Search for the cell housing the specified text and yield its [X, Y] center coordinate. 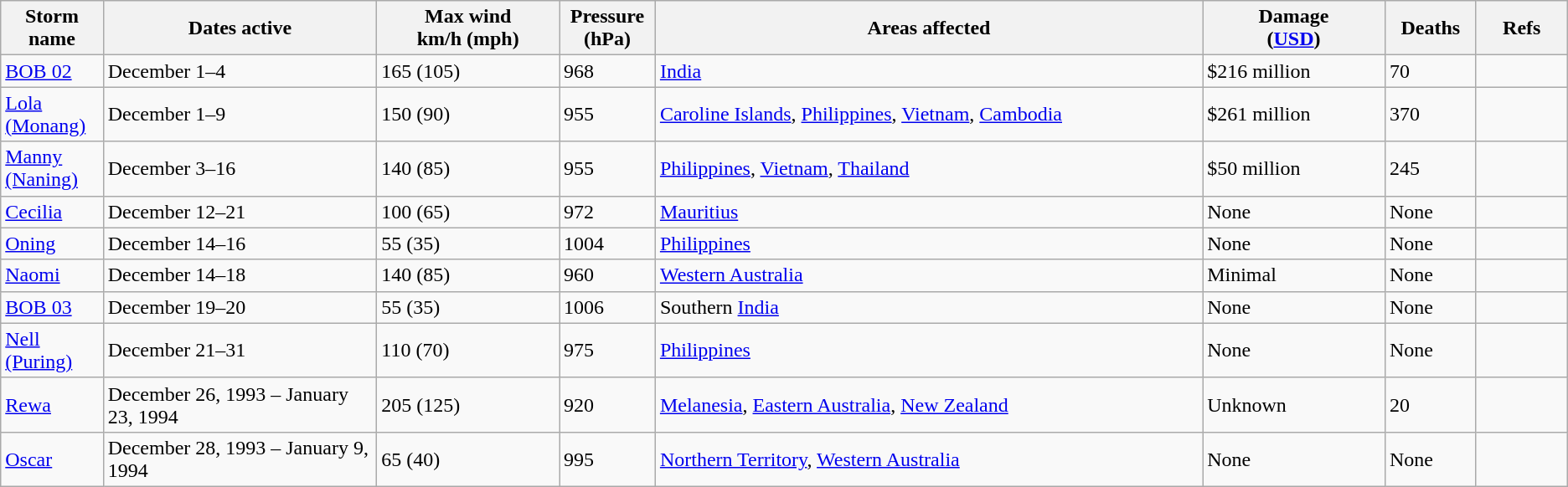
370 [1431, 114]
995 [608, 459]
December 1–4 [240, 71]
Manny (Naning) [52, 169]
Mauritius [928, 212]
December 26, 1993 – January 23, 1994 [240, 405]
December 12–21 [240, 212]
Storm name [52, 28]
Philippines, Vietnam, Thailand [928, 169]
Pressure(hPa) [608, 28]
100 (65) [468, 212]
70 [1431, 71]
Minimal [1294, 275]
Damage(USD) [1294, 28]
Oning [52, 243]
975 [608, 350]
245 [1431, 169]
December 14–16 [240, 243]
Dates active [240, 28]
Deaths [1431, 28]
65 (40) [468, 459]
150 (90) [468, 114]
$216 million [1294, 71]
Areas affected [928, 28]
Refs [1521, 28]
Caroline Islands, Philippines, Vietnam, Cambodia [928, 114]
Northern Territory, Western Australia [928, 459]
December 28, 1993 – January 9, 1994 [240, 459]
205 (125) [468, 405]
1006 [608, 307]
Cecilia [52, 212]
Naomi [52, 275]
Western Australia [928, 275]
Southern India [928, 307]
BOB 02 [52, 71]
India [928, 71]
December 1–9 [240, 114]
1004 [608, 243]
$50 million [1294, 169]
December 19–20 [240, 307]
165 (105) [468, 71]
Unknown [1294, 405]
Lola (Monang) [52, 114]
Nell (Puring) [52, 350]
December 3–16 [240, 169]
Rewa [52, 405]
BOB 03 [52, 307]
December 21–31 [240, 350]
968 [608, 71]
110 (70) [468, 350]
920 [608, 405]
December 14–18 [240, 275]
960 [608, 275]
$261 million [1294, 114]
Oscar [52, 459]
Melanesia, Eastern Australia, New Zealand [928, 405]
Max windkm/h (mph) [468, 28]
20 [1431, 405]
972 [608, 212]
